For the text-containing cell, return its midpoint in [x, y] coordinate format. 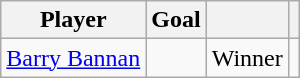
Player [74, 20]
Barry Bannan [74, 58]
Goal [176, 20]
Winner [247, 58]
